Scan for the cell matching the given text and deliver its [X, Y] coordinate at center. 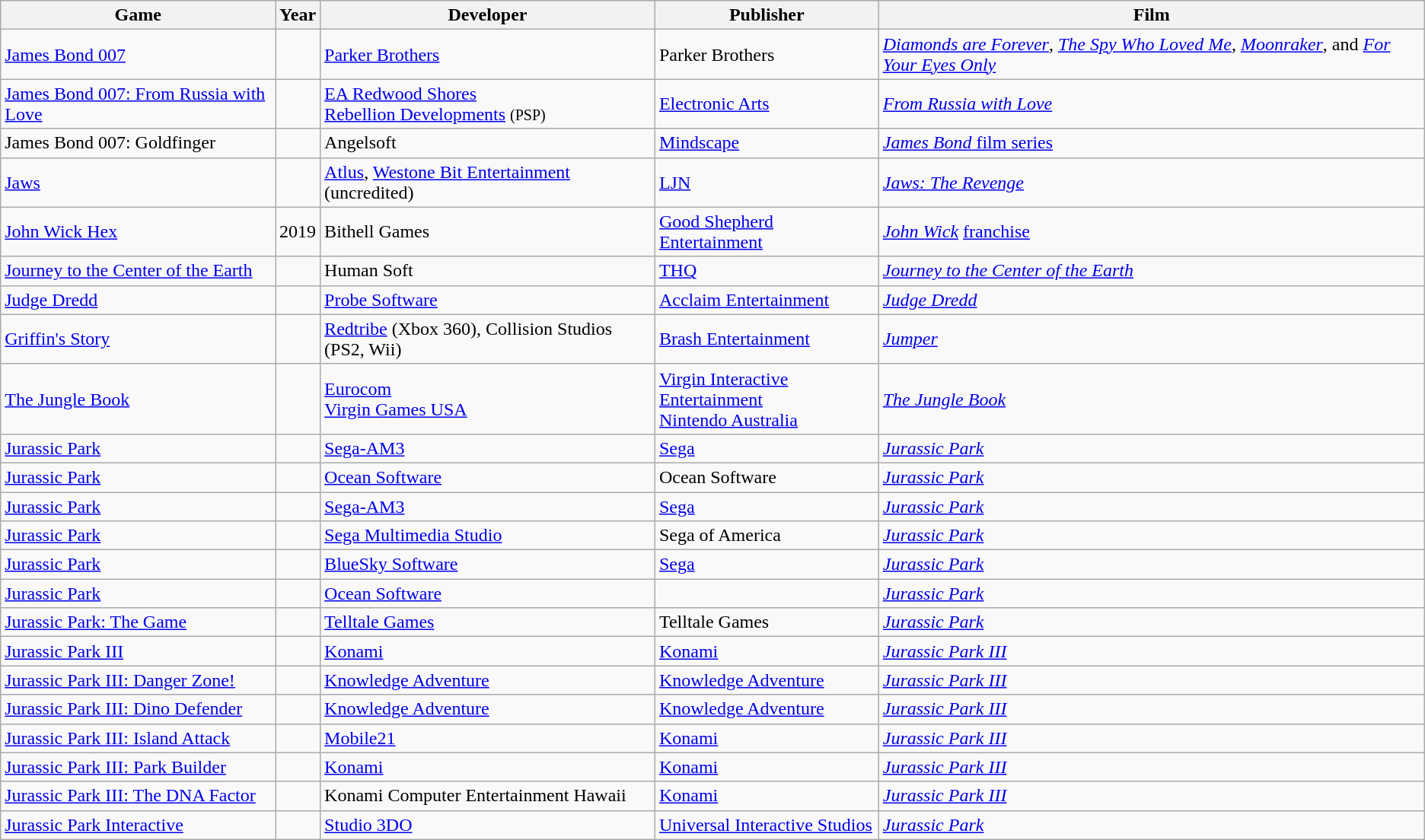
Studio 3DO [488, 825]
Game [139, 15]
Atlus, Westone Bit Entertainment (uncredited) [488, 183]
Probe Software [488, 300]
Brash Entertainment [767, 339]
Jaws [139, 183]
Developer [488, 15]
Redtribe (Xbox 360), Collision Studios (PS2, Wii) [488, 339]
Publisher [767, 15]
Human Soft [488, 271]
James Bond 007 [139, 55]
Mobile21 [488, 738]
Jurassic Park III: Park Builder [139, 767]
Jurassic Park: The Game [139, 622]
Virgin Interactive EntertainmentNintendo Australia [767, 399]
Year [298, 15]
Jurassic Park Interactive [139, 825]
Acclaim Entertainment [767, 300]
BlueSky Software [488, 565]
John Wick franchise [1151, 231]
Film [1151, 15]
EA Redwood ShoresRebellion Developments (PSP) [488, 103]
Electronic Arts [767, 103]
Jumper [1151, 339]
James Bond 007: From Russia with Love [139, 103]
Jurassic Park III: Dino Defender [139, 709]
Jurassic Park III: Island Attack [139, 738]
EurocomVirgin Games USA [488, 399]
Universal Interactive Studios [767, 825]
Konami Computer Entertainment Hawaii [488, 796]
Sega of America [767, 536]
James Bond film series [1151, 143]
Jurassic Park III: The DNA Factor [139, 796]
LJN [767, 183]
John Wick Hex [139, 231]
Griffin's Story [139, 339]
Angelsoft [488, 143]
From Russia with Love [1151, 103]
Diamonds are Forever, The Spy Who Loved Me, Moonraker, and For Your Eyes Only [1151, 55]
Bithell Games [488, 231]
Sega Multimedia Studio [488, 536]
Mindscape [767, 143]
James Bond 007: Goldfinger [139, 143]
Good Shepherd Entertainment [767, 231]
Jaws: The Revenge [1151, 183]
2019 [298, 231]
Jurassic Park III: Danger Zone! [139, 680]
THQ [767, 271]
